Pinpoint the cell where the given text exists, returning its [X, Y] midpoint coordinate. 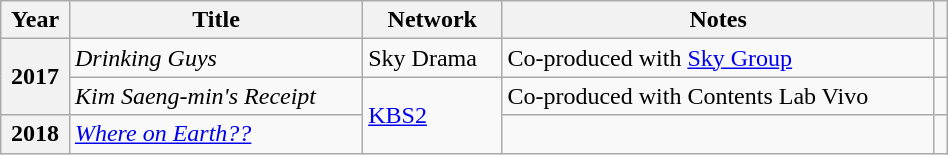
Network [432, 20]
Co-produced with Contents Lab Vivo [718, 96]
Year [36, 20]
2017 [36, 77]
Title [216, 20]
Kim Saeng-min's Receipt [216, 96]
Drinking Guys [216, 58]
Co-produced with Sky Group [718, 58]
KBS2 [432, 115]
Notes [718, 20]
2018 [36, 134]
Where on Earth?? [216, 134]
Sky Drama [432, 58]
